Output the [X, Y] coordinate of the center of the cell containing the given text.  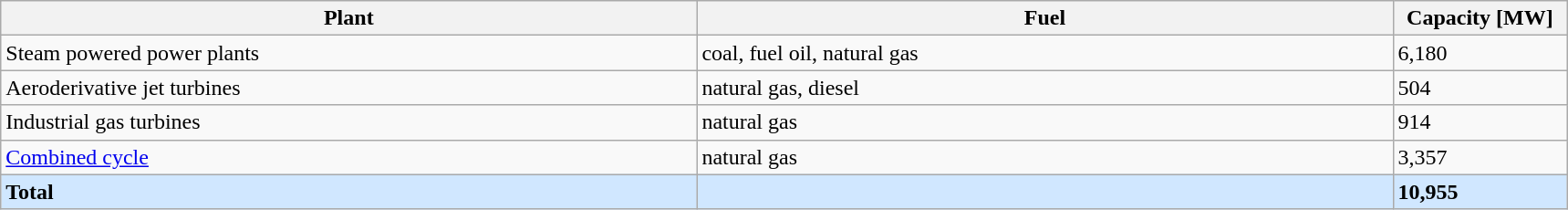
504 [1480, 88]
Combined cycle [348, 157]
Industrial gas turbines [348, 122]
natural gas, diesel [1045, 88]
Fuel [1045, 18]
Capacity [MW] [1480, 18]
Plant [348, 18]
coal, fuel oil, natural gas [1045, 53]
914 [1480, 122]
3,357 [1480, 157]
6,180 [1480, 53]
10,955 [1480, 192]
Total [348, 192]
Steam powered power plants [348, 53]
Aeroderivative jet turbines [348, 88]
